Capture the cell that displays the provided text and extract its [x, y] central coordinate. 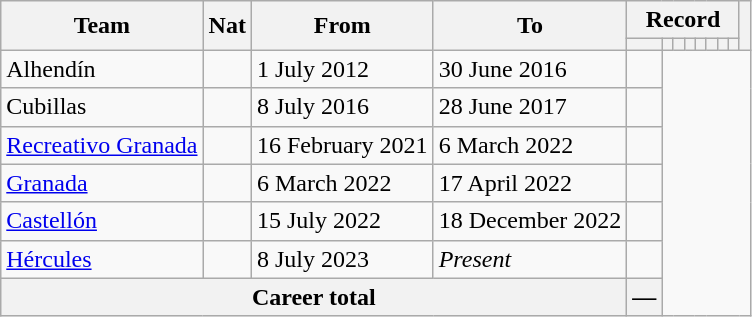
8 July 2016 [342, 107]
Present [530, 259]
To [530, 26]
Castellón [102, 221]
Cubillas [102, 107]
Nat [227, 26]
8 July 2023 [342, 259]
18 December 2022 [530, 221]
30 June 2016 [530, 69]
1 July 2012 [342, 69]
Team [102, 26]
Career total [314, 297]
From [342, 26]
16 February 2021 [342, 145]
Hércules [102, 259]
— [644, 297]
Record [683, 20]
28 June 2017 [530, 107]
Granada [102, 183]
Recreativo Granada [102, 145]
17 April 2022 [530, 183]
15 July 2022 [342, 221]
Alhendín [102, 69]
